Output the (x, y) coordinate of the center of the cell containing the given text.  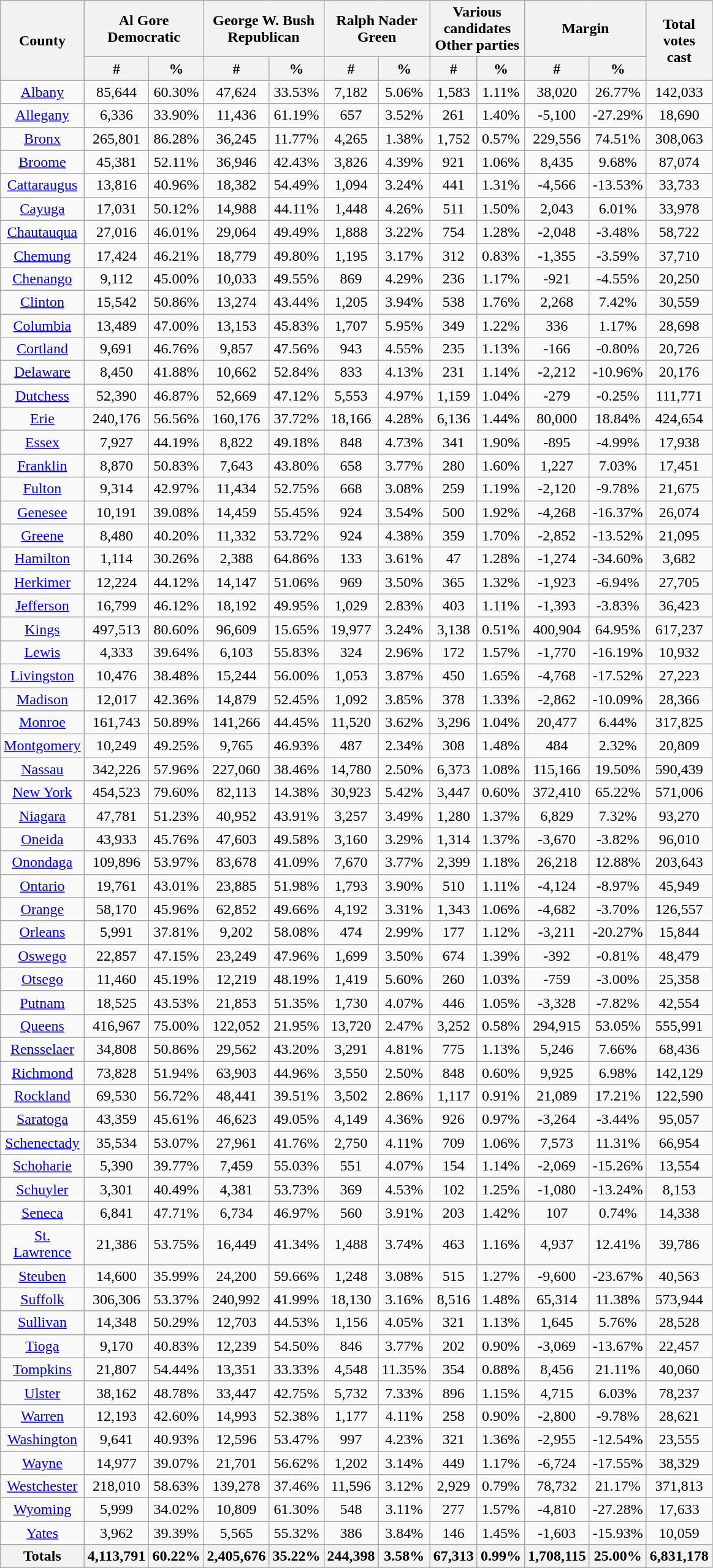
6,734 (237, 1213)
47,624 (237, 92)
Washington (42, 1439)
28,698 (679, 326)
1.65% (500, 675)
571,006 (679, 793)
1,699 (351, 956)
258 (454, 1416)
78,237 (679, 1393)
86.28% (177, 139)
378 (454, 699)
Cortland (42, 349)
515 (454, 1276)
3.52% (404, 115)
17,633 (679, 1510)
2.32% (618, 746)
12,596 (237, 1439)
-1,274 (557, 559)
37.46% (297, 1486)
20,176 (679, 372)
14,600 (116, 1276)
21.17% (618, 1486)
-2,852 (557, 536)
3.31% (404, 909)
35.99% (177, 1276)
44.11% (297, 209)
13,351 (237, 1369)
41.88% (177, 372)
52.84% (297, 372)
Chautauqua (42, 232)
7,670 (351, 863)
-2,800 (557, 1416)
50.12% (177, 209)
Nassau (42, 769)
203,643 (679, 863)
30,559 (679, 302)
8,153 (679, 1189)
74.51% (618, 139)
47.71% (177, 1213)
3.54% (404, 512)
3.49% (404, 816)
12,219 (237, 979)
14.38% (297, 793)
1,343 (454, 909)
1,053 (351, 675)
Warren (42, 1416)
-921 (557, 279)
Hamilton (42, 559)
21,675 (679, 489)
20,809 (679, 746)
54.49% (297, 185)
87,074 (679, 162)
12.88% (618, 863)
1,202 (351, 1463)
1.44% (500, 419)
51.94% (177, 1073)
3.74% (404, 1244)
Madison (42, 699)
510 (454, 886)
-6,724 (557, 1463)
7,459 (237, 1166)
354 (454, 1369)
1,195 (351, 255)
244,398 (351, 1556)
6,829 (557, 816)
869 (351, 279)
-392 (557, 956)
306,306 (116, 1299)
43.44% (297, 302)
14,338 (679, 1213)
997 (351, 1439)
5,390 (116, 1166)
54.44% (177, 1369)
7.03% (618, 466)
2,268 (557, 302)
45.96% (177, 909)
19.50% (618, 769)
-2,862 (557, 699)
44.12% (177, 582)
Chenango (42, 279)
Erie (42, 419)
49.95% (297, 605)
277 (454, 1510)
39.77% (177, 1166)
107 (557, 1213)
53.07% (177, 1143)
38,020 (557, 92)
7,643 (237, 466)
142,033 (679, 92)
2.96% (404, 652)
-6.94% (618, 582)
New York (42, 793)
7,182 (351, 92)
6.03% (618, 1393)
668 (351, 489)
4.05% (404, 1323)
657 (351, 115)
37.81% (177, 932)
1,448 (351, 209)
56.62% (297, 1463)
1.22% (500, 326)
3.91% (404, 1213)
58,722 (679, 232)
-16.37% (618, 512)
40.20% (177, 536)
6.98% (618, 1073)
28,621 (679, 1416)
5.42% (404, 793)
1,314 (454, 839)
19,761 (116, 886)
49.49% (297, 232)
6.01% (618, 209)
17,031 (116, 209)
Otsego (42, 979)
39.39% (177, 1533)
560 (351, 1213)
44.19% (177, 442)
69,530 (116, 1096)
14,459 (237, 512)
9,112 (116, 279)
Al GoreDemocratic (143, 29)
-8.97% (618, 886)
10,033 (237, 279)
25,358 (679, 979)
16,799 (116, 605)
3.16% (404, 1299)
8,480 (116, 536)
64.95% (618, 629)
18,525 (116, 1002)
Kings (42, 629)
1.32% (500, 582)
52.38% (297, 1416)
55.45% (297, 512)
-0.80% (618, 349)
172 (454, 652)
38,162 (116, 1393)
Westchester (42, 1486)
2,750 (351, 1143)
1.27% (500, 1276)
53.75% (177, 1244)
-9,600 (557, 1276)
27,016 (116, 232)
833 (351, 372)
1,248 (351, 1276)
Wayne (42, 1463)
58,170 (116, 909)
317,825 (679, 723)
3.17% (404, 255)
Schenectady (42, 1143)
14,977 (116, 1463)
21.95% (297, 1026)
-2,048 (557, 232)
9,202 (237, 932)
64.86% (297, 559)
9,691 (116, 349)
49.66% (297, 909)
386 (351, 1533)
Orleans (42, 932)
1,114 (116, 559)
27,705 (679, 582)
Sullivan (42, 1323)
14,993 (237, 1416)
Fulton (42, 489)
48.19% (297, 979)
3,296 (454, 723)
160,176 (237, 419)
49.80% (297, 255)
18,779 (237, 255)
9.68% (618, 162)
85,644 (116, 92)
1,419 (351, 979)
969 (351, 582)
-1,355 (557, 255)
47.00% (177, 326)
-4.99% (618, 442)
47 (454, 559)
4,548 (351, 1369)
3,826 (351, 162)
-0.81% (618, 956)
52,390 (116, 396)
3,301 (116, 1189)
-4,810 (557, 1510)
35.22% (297, 1556)
39,786 (679, 1244)
4.29% (404, 279)
15,542 (116, 302)
372,410 (557, 793)
926 (454, 1120)
34,808 (116, 1049)
-1,770 (557, 652)
41.34% (297, 1244)
95,057 (679, 1120)
2,929 (454, 1486)
-3.00% (618, 979)
1.08% (500, 769)
Genesee (42, 512)
-3.44% (618, 1120)
1.03% (500, 979)
33.90% (177, 115)
538 (454, 302)
3.90% (404, 886)
4,113,791 (116, 1556)
1,280 (454, 816)
1.39% (500, 956)
3,257 (351, 816)
1,177 (351, 1416)
47,781 (116, 816)
Total votes cast (679, 40)
10,932 (679, 652)
45.83% (297, 326)
3.58% (404, 1556)
2,043 (557, 209)
-2,120 (557, 489)
416,967 (116, 1026)
1,793 (351, 886)
39.64% (177, 652)
42.36% (177, 699)
0.51% (500, 629)
36,946 (237, 162)
674 (454, 956)
229,556 (557, 139)
-15.26% (618, 1166)
8,450 (116, 372)
18.84% (618, 419)
49.18% (297, 442)
51.23% (177, 816)
500 (454, 512)
Monroe (42, 723)
67,313 (454, 1556)
403 (454, 605)
75.00% (177, 1026)
Rensselaer (42, 1049)
109,896 (116, 863)
40,060 (679, 1369)
26.77% (618, 92)
Oneida (42, 839)
13,274 (237, 302)
7,927 (116, 442)
50.89% (177, 723)
1.05% (500, 1002)
27,223 (679, 675)
45.19% (177, 979)
-27.28% (618, 1510)
Schuyler (42, 1189)
126,557 (679, 909)
0.97% (500, 1120)
4.39% (404, 162)
115,166 (557, 769)
-1,393 (557, 605)
22,457 (679, 1346)
846 (351, 1346)
8,822 (237, 442)
14,147 (237, 582)
12,239 (237, 1346)
1.38% (404, 139)
-3,670 (557, 839)
9,641 (116, 1439)
1.42% (500, 1213)
511 (454, 209)
2.86% (404, 1096)
896 (454, 1393)
1,092 (351, 699)
Delaware (42, 372)
46.76% (177, 349)
50.83% (177, 466)
33,978 (679, 209)
6,841 (116, 1213)
2,405,676 (237, 1556)
4.36% (404, 1120)
1,645 (557, 1323)
49.25% (177, 746)
3.22% (404, 232)
30,923 (351, 793)
1.45% (500, 1533)
1,159 (454, 396)
5.76% (618, 1323)
Herkimer (42, 582)
54.50% (297, 1346)
7,573 (557, 1143)
-4,268 (557, 512)
-166 (557, 349)
-0.25% (618, 396)
497,513 (116, 629)
943 (351, 349)
45,949 (679, 886)
-2,212 (557, 372)
46.93% (297, 746)
265,801 (116, 139)
36,423 (679, 605)
4,149 (351, 1120)
23,249 (237, 956)
Saratoga (42, 1120)
43.20% (297, 1049)
Various candidatesOther parties (477, 29)
111,771 (679, 396)
49.58% (297, 839)
240,176 (116, 419)
Richmond (42, 1073)
1,707 (351, 326)
43,933 (116, 839)
2.34% (404, 746)
-279 (557, 396)
1.92% (500, 512)
1,205 (351, 302)
1.25% (500, 1189)
-17.55% (618, 1463)
1.40% (500, 115)
28,528 (679, 1323)
6,336 (116, 115)
11,332 (237, 536)
1,583 (454, 92)
-3.48% (618, 232)
9,925 (557, 1073)
65.22% (618, 793)
57.96% (177, 769)
921 (454, 162)
342,226 (116, 769)
754 (454, 232)
Albany (42, 92)
11,520 (351, 723)
25.00% (618, 1556)
-16.19% (618, 652)
30.26% (177, 559)
4,265 (351, 139)
122,590 (679, 1096)
5,991 (116, 932)
1.16% (500, 1244)
7.66% (618, 1049)
45,381 (116, 162)
47,603 (237, 839)
46,623 (237, 1120)
36,245 (237, 139)
28,366 (679, 699)
11,434 (237, 489)
45.76% (177, 839)
590,439 (679, 769)
Queens (42, 1026)
13,489 (116, 326)
359 (454, 536)
47.15% (177, 956)
41.76% (297, 1143)
1,156 (351, 1323)
551 (351, 1166)
3,447 (454, 793)
10,809 (237, 1510)
4,381 (237, 1189)
26,218 (557, 863)
0.99% (500, 1556)
548 (351, 1510)
38,329 (679, 1463)
1,730 (351, 1002)
33,733 (679, 185)
44.53% (297, 1323)
202 (454, 1346)
14,348 (116, 1323)
79.60% (177, 793)
45.61% (177, 1120)
102 (454, 1189)
43.80% (297, 466)
18,382 (237, 185)
52.45% (297, 699)
7.33% (404, 1393)
Ralph NaderGreen (376, 29)
40.83% (177, 1346)
43.01% (177, 886)
80.60% (177, 629)
49.55% (297, 279)
4.23% (404, 1439)
St. Lawrence (42, 1244)
9,765 (237, 746)
19,977 (351, 629)
22,857 (116, 956)
21,701 (237, 1463)
50.29% (177, 1323)
40,952 (237, 816)
Montgomery (42, 746)
Franklin (42, 466)
-3.59% (618, 255)
55.03% (297, 1166)
3.85% (404, 699)
40.93% (177, 1439)
11.77% (297, 139)
County (42, 40)
12.41% (618, 1244)
Livingston (42, 675)
27,961 (237, 1143)
4.28% (404, 419)
0.88% (500, 1369)
227,060 (237, 769)
Yates (42, 1533)
Ontario (42, 886)
454,523 (116, 793)
58.63% (177, 1486)
44.96% (297, 1073)
0.79% (500, 1486)
8,516 (454, 1299)
Tompkins (42, 1369)
56.72% (177, 1096)
47.12% (297, 396)
341 (454, 442)
573,944 (679, 1299)
48.78% (177, 1393)
6,136 (454, 419)
52.75% (297, 489)
3,291 (351, 1049)
46.97% (297, 1213)
Ulster (42, 1393)
15,244 (237, 675)
709 (454, 1143)
424,654 (679, 419)
93,270 (679, 816)
4.73% (404, 442)
3,682 (679, 559)
18,166 (351, 419)
53.37% (177, 1299)
Bronx (42, 139)
46.87% (177, 396)
5,565 (237, 1533)
59.66% (297, 1276)
775 (454, 1049)
4,937 (557, 1244)
-7.82% (618, 1002)
4.26% (404, 209)
-27.29% (618, 115)
3.11% (404, 1510)
231 (454, 372)
4.81% (404, 1049)
10,476 (116, 675)
33.53% (297, 92)
8,870 (116, 466)
1.18% (500, 863)
Cattaraugus (42, 185)
4,192 (351, 909)
261 (454, 115)
48,441 (237, 1096)
20,726 (679, 349)
6,103 (237, 652)
3.84% (404, 1533)
13,554 (679, 1166)
11.35% (404, 1369)
449 (454, 1463)
3.62% (404, 723)
56.00% (297, 675)
-3,069 (557, 1346)
-3,328 (557, 1002)
3.87% (404, 675)
-10.96% (618, 372)
484 (557, 746)
294,915 (557, 1026)
3,502 (351, 1096)
Orange (42, 909)
3.29% (404, 839)
7.32% (618, 816)
658 (351, 466)
17,938 (679, 442)
35,534 (116, 1143)
21,853 (237, 1002)
83,678 (237, 863)
122,052 (237, 1026)
Wyoming (42, 1510)
11,436 (237, 115)
21.11% (618, 1369)
21,807 (116, 1369)
1.70% (500, 536)
Lewis (42, 652)
1.15% (500, 1393)
240,992 (237, 1299)
1,752 (454, 139)
Chemung (42, 255)
1,117 (454, 1096)
21,089 (557, 1096)
33,447 (237, 1393)
18,130 (351, 1299)
218,010 (116, 1486)
39.08% (177, 512)
Cayuga (42, 209)
1.36% (500, 1439)
0.91% (500, 1096)
39.51% (297, 1096)
1.50% (500, 209)
Essex (42, 442)
0.58% (500, 1026)
17,424 (116, 255)
5,553 (351, 396)
55.83% (297, 652)
-13.53% (618, 185)
Onondaga (42, 863)
Putnam (42, 1002)
Greene (42, 536)
38.48% (177, 675)
-1,603 (557, 1533)
2.99% (404, 932)
29,064 (237, 232)
203 (454, 1213)
44.45% (297, 723)
487 (351, 746)
53.05% (618, 1026)
139,278 (237, 1486)
46.12% (177, 605)
18,690 (679, 115)
-12.54% (618, 1439)
12,193 (116, 1416)
96,010 (679, 839)
4,333 (116, 652)
Totals (42, 1556)
58.08% (297, 932)
2,399 (454, 863)
26,074 (679, 512)
61.19% (297, 115)
5.95% (404, 326)
2,388 (237, 559)
-759 (557, 979)
312 (454, 255)
10,191 (116, 512)
-23.67% (618, 1276)
38.46% (297, 769)
365 (454, 582)
6,831,178 (679, 1556)
4,715 (557, 1393)
3.12% (404, 1486)
371,813 (679, 1486)
-3.83% (618, 605)
61.30% (297, 1510)
Tioga (42, 1346)
45.00% (177, 279)
60.30% (177, 92)
21,095 (679, 536)
3.14% (404, 1463)
-2,069 (557, 1166)
53.72% (297, 536)
34.02% (177, 1510)
96,609 (237, 629)
-2,955 (557, 1439)
-4,682 (557, 909)
40.49% (177, 1189)
56.56% (177, 419)
3.61% (404, 559)
15,844 (679, 932)
1,227 (557, 466)
13,153 (237, 326)
52,669 (237, 396)
3.94% (404, 302)
42.75% (297, 1393)
349 (454, 326)
308 (454, 746)
23,555 (679, 1439)
1.60% (500, 466)
53.73% (297, 1189)
280 (454, 466)
42.97% (177, 489)
1.31% (500, 185)
1,094 (351, 185)
51.06% (297, 582)
43,359 (116, 1120)
10,662 (237, 372)
George W. BushRepublican (264, 29)
-20.27% (618, 932)
2.47% (404, 1026)
23,885 (237, 886)
41.09% (297, 863)
-4.55% (618, 279)
11,460 (116, 979)
7.42% (618, 302)
37.72% (297, 419)
1.12% (500, 932)
1,029 (351, 605)
9,314 (116, 489)
29,562 (237, 1049)
47.56% (297, 349)
Steuben (42, 1276)
63,903 (237, 1073)
4.55% (404, 349)
42,554 (679, 1002)
10,249 (116, 746)
43.53% (177, 1002)
446 (454, 1002)
Schoharie (42, 1166)
5.06% (404, 92)
46.21% (177, 255)
-13.24% (618, 1189)
12,017 (116, 699)
Rockland (42, 1096)
49.05% (297, 1120)
-5,100 (557, 115)
40.96% (177, 185)
369 (351, 1189)
5,999 (116, 1510)
-4,566 (557, 185)
8,435 (557, 162)
21,386 (116, 1244)
41.99% (297, 1299)
154 (454, 1166)
-17.52% (618, 675)
3,550 (351, 1073)
33.33% (297, 1369)
24,200 (237, 1276)
8,456 (557, 1369)
1.90% (500, 442)
47.96% (297, 956)
336 (557, 326)
400,904 (557, 629)
46.01% (177, 232)
43.91% (297, 816)
12,703 (237, 1323)
259 (454, 489)
2.83% (404, 605)
3,252 (454, 1026)
4.13% (404, 372)
555,991 (679, 1026)
40,563 (679, 1276)
15.65% (297, 629)
617,237 (679, 629)
37,710 (679, 255)
1,888 (351, 232)
1,708,115 (557, 1556)
6,373 (454, 769)
60.22% (177, 1556)
141,266 (237, 723)
14,879 (237, 699)
177 (454, 932)
133 (351, 559)
Allegany (42, 115)
20,250 (679, 279)
146 (454, 1533)
Niagara (42, 816)
51.98% (297, 886)
450 (454, 675)
-13.67% (618, 1346)
42.60% (177, 1416)
-13.52% (618, 536)
-4,768 (557, 675)
4.38% (404, 536)
-1,923 (557, 582)
55.32% (297, 1533)
4.97% (404, 396)
-895 (557, 442)
236 (454, 279)
4.53% (404, 1189)
0.57% (500, 139)
11.38% (618, 1299)
1.33% (500, 699)
463 (454, 1244)
-3.82% (618, 839)
3,962 (116, 1533)
10,059 (679, 1533)
161,743 (116, 723)
17,451 (679, 466)
68,436 (679, 1049)
1,488 (351, 1244)
5.60% (404, 979)
80,000 (557, 419)
1.76% (500, 302)
324 (351, 652)
14,988 (237, 209)
-34.60% (618, 559)
Seneca (42, 1213)
9,857 (237, 349)
-3,211 (557, 932)
-1,080 (557, 1189)
11,596 (351, 1486)
3,160 (351, 839)
13,720 (351, 1026)
53.97% (177, 863)
Columbia (42, 326)
441 (454, 185)
53.47% (297, 1439)
-10.09% (618, 699)
308,063 (679, 139)
13,816 (116, 185)
1.19% (500, 489)
52.11% (177, 162)
14,780 (351, 769)
73,828 (116, 1073)
66,954 (679, 1143)
235 (454, 349)
42.43% (297, 162)
3,138 (454, 629)
16,449 (237, 1244)
51.35% (297, 1002)
78,732 (557, 1486)
6.44% (618, 723)
62,852 (237, 909)
Clinton (42, 302)
5,732 (351, 1393)
-15.93% (618, 1533)
39.07% (177, 1463)
20,477 (557, 723)
Suffolk (42, 1299)
65,314 (557, 1299)
0.74% (618, 1213)
-3.70% (618, 909)
18,192 (237, 605)
-4,124 (557, 886)
82,113 (237, 793)
Oswego (42, 956)
5,246 (557, 1049)
11.31% (618, 1143)
Jefferson (42, 605)
0.83% (500, 255)
17.21% (618, 1096)
142,129 (679, 1073)
Broome (42, 162)
12,224 (116, 582)
48,479 (679, 956)
260 (454, 979)
474 (351, 932)
Dutchess (42, 396)
9,170 (116, 1346)
-3,264 (557, 1120)
Margin (585, 29)
